Output the (x, y) coordinate of the center of the cell containing the given text.  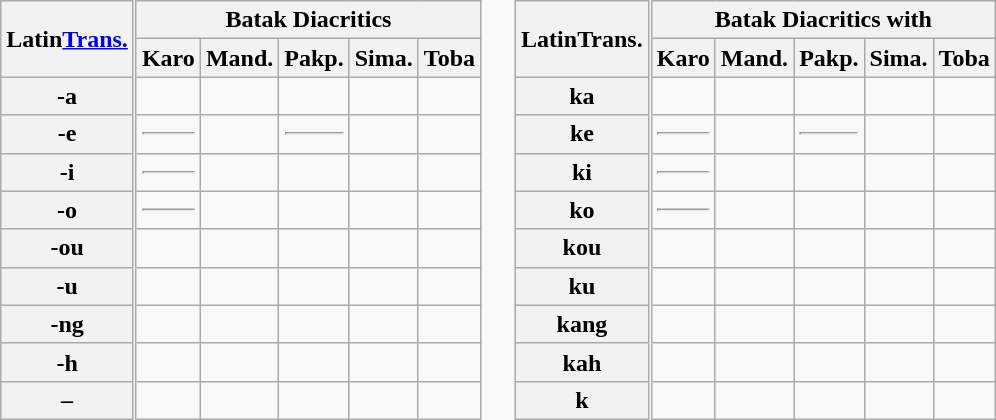
kah (583, 362)
– (68, 400)
-u (68, 286)
-ng (68, 324)
Batak Diacritics with (823, 20)
Batak Diacritics (308, 20)
kou (583, 248)
-i (68, 172)
ki (583, 172)
ka (583, 96)
-ou (68, 248)
kang (583, 324)
-h (68, 362)
-a (68, 96)
k (583, 400)
-o (68, 210)
-e (68, 134)
ku (583, 286)
ko (583, 210)
ke (583, 134)
